Return the [x, y] coordinate for the center point of the cell that contains the specified text.  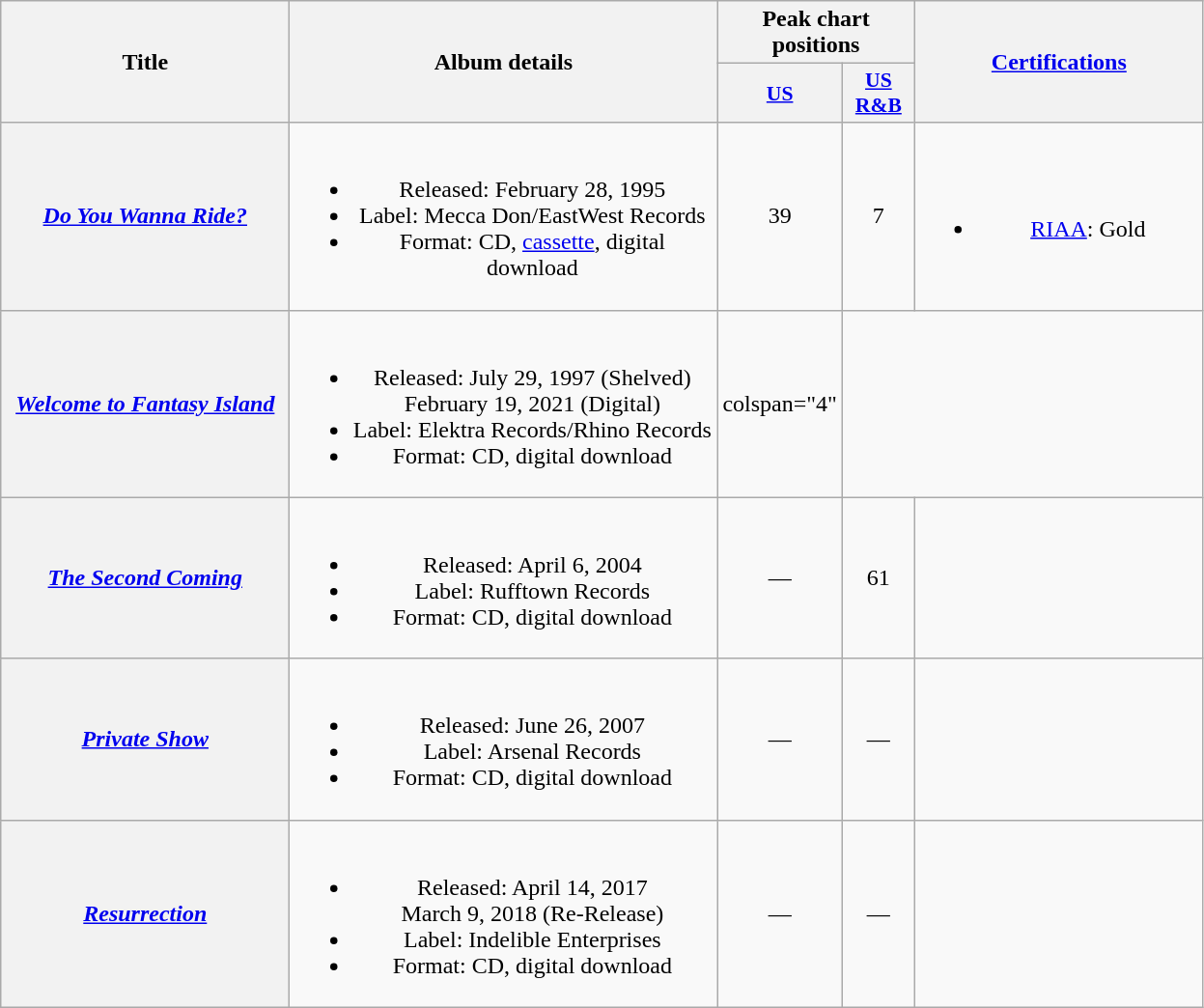
Released: June 26, 2007Label: Arsenal RecordsFormat: CD, digital download [504, 740]
RIAA: Gold [1058, 216]
Resurrection [145, 913]
Peak chart positions [816, 33]
Released: April 6, 2004Label: Rufftown RecordsFormat: CD, digital download [504, 577]
Released: February 28, 1995Label: Mecca Don/EastWest RecordsFormat: CD, cassette, digital download [504, 216]
39 [780, 216]
colspan="4" [780, 404]
7 [879, 216]
Welcome to Fantasy Island [145, 404]
61 [879, 577]
Certifications [1058, 62]
Album details [504, 62]
Title [145, 62]
The Second Coming [145, 577]
Released: April 14, 2017March 9, 2018 (Re-Release)Label: Indelible EnterprisesFormat: CD, digital download [504, 913]
US [780, 93]
US R&B [879, 93]
Do You Wanna Ride? [145, 216]
Private Show [145, 740]
Released: July 29, 1997 (Shelved)February 19, 2021 (Digital)Label: Elektra Records/Rhino RecordsFormat: CD, digital download [504, 404]
